Identify which cell holds the provided text, then report its (X, Y) central coordinate. 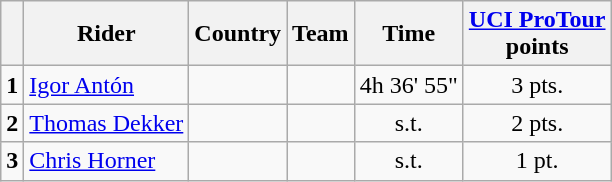
4h 36' 55" (408, 85)
UCI ProTourpoints (537, 34)
Time (408, 34)
2 pts. (537, 123)
3 (12, 161)
2 (12, 123)
Country (238, 34)
Team (321, 34)
Rider (106, 34)
3 pts. (537, 85)
Chris Horner (106, 161)
Igor Antón (106, 85)
1 pt. (537, 161)
Thomas Dekker (106, 123)
1 (12, 85)
